Extract the (X, Y) coordinate from the center of the cell holding the provided text.  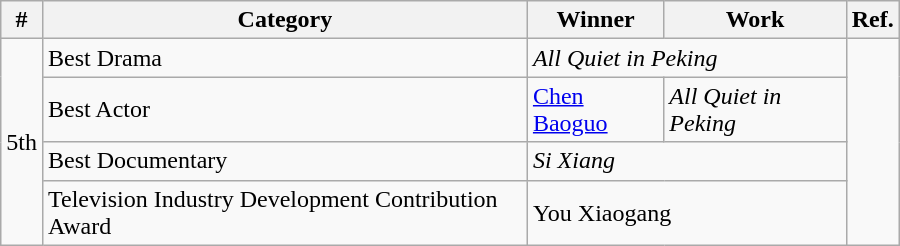
Category (284, 20)
Best Drama (284, 58)
Si Xiang (686, 161)
Television Industry Development Contribution Award (284, 212)
Best Actor (284, 110)
Best Documentary (284, 161)
Chen Baoguo (595, 110)
Ref. (872, 20)
Winner (595, 20)
You Xiaogang (686, 212)
5th (22, 142)
Work (755, 20)
# (22, 20)
